Find where the given text appears and provide that cell's center as [x, y] coordinate. 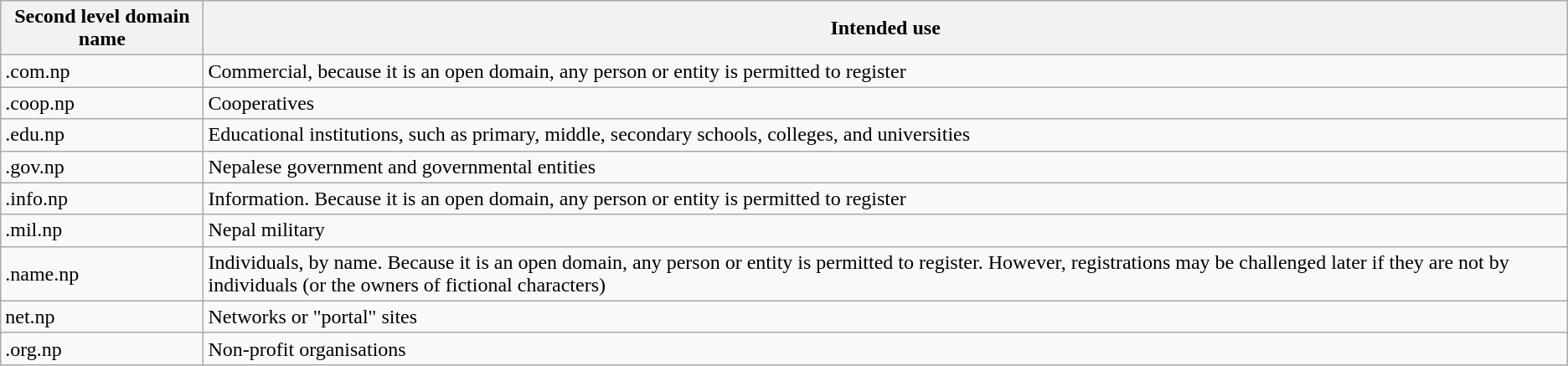
.com.np [102, 71]
.name.np [102, 273]
Information. Because it is an open domain, any person or entity is permitted to register [885, 198]
Educational institutions, such as primary, middle, secondary schools, colleges, and universities [885, 135]
.mil.np [102, 230]
.edu.np [102, 135]
.coop.np [102, 103]
Cooperatives [885, 103]
.gov.np [102, 167]
Intended use [885, 28]
.org.np [102, 348]
Second level domain name [102, 28]
net.np [102, 317]
Nepalese government and governmental entities [885, 167]
Nepal military [885, 230]
Commercial, because it is an open domain, any person or entity is permitted to register [885, 71]
Networks or "portal" sites [885, 317]
.info.np [102, 198]
Non-profit organisations [885, 348]
